Capture the cell that displays the provided text and extract its [X, Y] central coordinate. 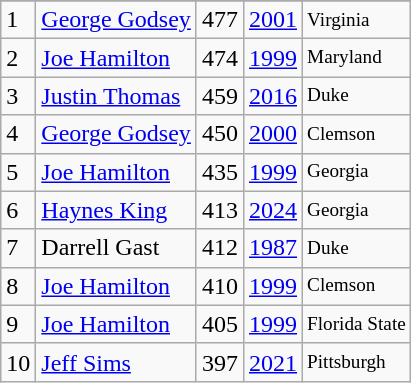
477 [220, 20]
435 [220, 172]
405 [220, 324]
3 [18, 96]
412 [220, 248]
2016 [272, 96]
10 [18, 362]
2021 [272, 362]
8 [18, 286]
4 [18, 134]
5 [18, 172]
450 [220, 134]
Haynes King [116, 210]
Justin Thomas [116, 96]
7 [18, 248]
9 [18, 324]
2000 [272, 134]
1987 [272, 248]
2001 [272, 20]
474 [220, 58]
Pittsburgh [357, 362]
Florida State [357, 324]
410 [220, 286]
397 [220, 362]
6 [18, 210]
459 [220, 96]
413 [220, 210]
2024 [272, 210]
1 [18, 20]
2 [18, 58]
Maryland [357, 58]
Darrell Gast [116, 248]
Jeff Sims [116, 362]
Virginia [357, 20]
